Provide the (x, y) coordinate of the cell's center where the given text is located.  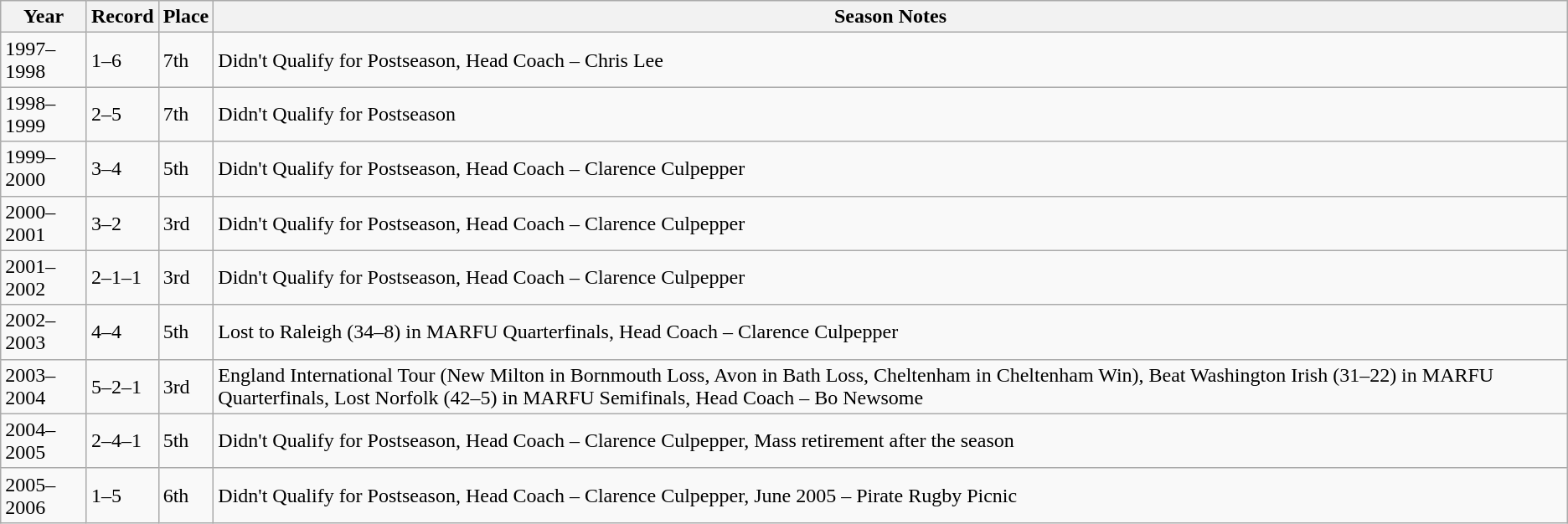
2–5 (122, 114)
4–4 (122, 331)
Record (122, 17)
6th (186, 496)
2005–2006 (44, 496)
2000–2001 (44, 223)
2–1–1 (122, 278)
1998–1999 (44, 114)
1–6 (122, 60)
2001–2002 (44, 278)
2002–2003 (44, 331)
Year (44, 17)
1–5 (122, 496)
Didn't Qualify for Postseason, Head Coach – Clarence Culpepper, Mass retirement after the season (890, 440)
Didn't Qualify for Postseason, Head Coach – Chris Lee (890, 60)
2003–2004 (44, 387)
5–2–1 (122, 387)
3–4 (122, 169)
Didn't Qualify for Postseason, Head Coach – Clarence Culpepper, June 2005 – Pirate Rugby Picnic (890, 496)
1997–1998 (44, 60)
2–4–1 (122, 440)
Season Notes (890, 17)
Place (186, 17)
2004–2005 (44, 440)
Lost to Raleigh (34–8) in MARFU Quarterfinals, Head Coach – Clarence Culpepper (890, 331)
1999–2000 (44, 169)
Didn't Qualify for Postseason (890, 114)
3–2 (122, 223)
